Search for the cell housing the specified text and yield its [X, Y] center coordinate. 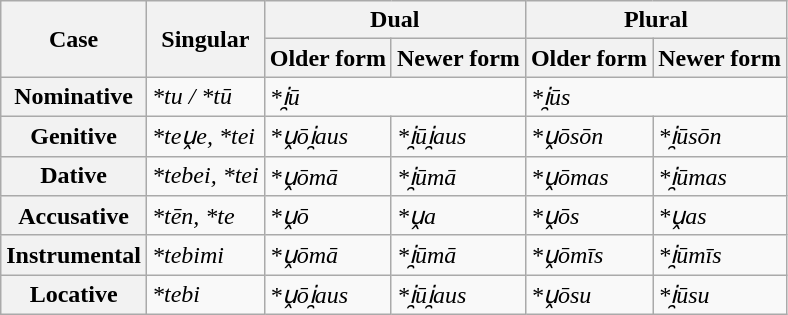
Genitive [74, 136]
*ṷa [458, 216]
*i̯ūsu [720, 295]
*ṷōmas [588, 176]
*ṷōsu [588, 295]
*ṷōs [588, 216]
Plural [656, 20]
Locative [74, 295]
Nominative [74, 97]
Instrumental [74, 255]
*tebei, *tei [205, 176]
*i̯ūmīs [720, 255]
*ṷō [328, 216]
*ṷōmīs [588, 255]
*tēn, *te [205, 216]
*i̯ūs [656, 97]
*tebimi [205, 255]
*ṷas [720, 216]
*i̯ū [394, 97]
Singular [205, 39]
Case [74, 39]
*tu / *tū [205, 97]
Accusative [74, 216]
Dative [74, 176]
*i̯ūsōn [720, 136]
*ṷōsōn [588, 136]
Dual [394, 20]
*tebi [205, 295]
*teṷe, *tei [205, 136]
*i̯ūmas [720, 176]
